Output the (X, Y) coordinate of the center of the cell containing the given text.  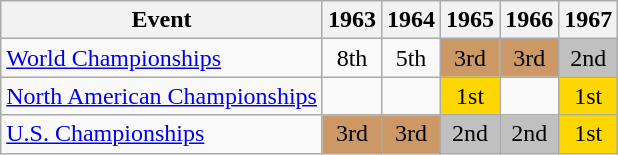
North American Championships (162, 96)
U.S. Championships (162, 134)
1964 (412, 20)
1966 (530, 20)
1965 (470, 20)
1963 (352, 20)
1967 (588, 20)
Event (162, 20)
5th (412, 58)
8th (352, 58)
World Championships (162, 58)
